Capture the cell that displays the provided text and extract its [X, Y] central coordinate. 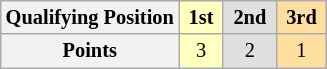
1 [301, 51]
2 [250, 51]
3rd [301, 17]
Qualifying Position [90, 17]
1st [202, 17]
2nd [250, 17]
Points [90, 51]
3 [202, 51]
